Output the [x, y] coordinate of the center of the cell containing the given text.  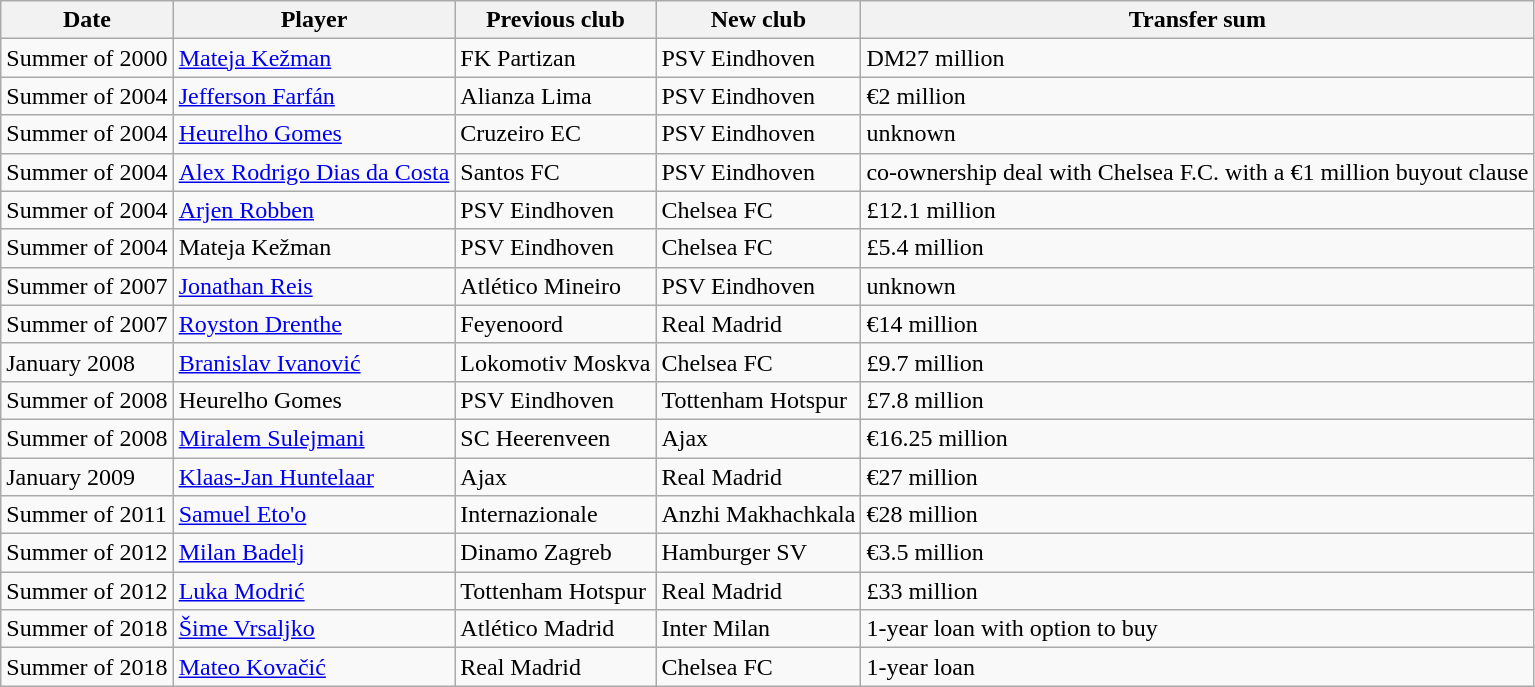
Alianza Lima [556, 96]
Milan Badelj [314, 553]
Mateo Kovačić [314, 667]
New club [758, 20]
£7.8 million [1198, 400]
Santos FC [556, 172]
Alex Rodrigo Dias da Costa [314, 172]
Inter Milan [758, 629]
Šime Vrsaljko [314, 629]
January 2009 [87, 477]
Player [314, 20]
January 2008 [87, 362]
Samuel Eto'o [314, 515]
Internazionale [556, 515]
€3.5 million [1198, 553]
Royston Drenthe [314, 324]
€16.25 million [1198, 438]
1-year loan [1198, 667]
Cruzeiro EC [556, 134]
Dinamo Zagreb [556, 553]
1-year loan with option to buy [1198, 629]
€28 million [1198, 515]
Jefferson Farfán [314, 96]
£5.4 million [1198, 248]
Date [87, 20]
Lokomotiv Moskva [556, 362]
€14 million [1198, 324]
Anzhi Makhachkala [758, 515]
Arjen Robben [314, 210]
Atlético Madrid [556, 629]
€27 million [1198, 477]
Luka Modrić [314, 591]
SC Heerenveen [556, 438]
£33 million [1198, 591]
Feyenoord [556, 324]
Hamburger SV [758, 553]
Branislav Ivanović [314, 362]
Summer of 2011 [87, 515]
Klaas-Jan Huntelaar [314, 477]
£12.1 million [1198, 210]
Jonathan Reis [314, 286]
Transfer sum [1198, 20]
Miralem Sulejmani [314, 438]
DM27 million [1198, 58]
£9.7 million [1198, 362]
FK Partizan [556, 58]
Atlético Mineiro [556, 286]
co-ownership deal with Chelsea F.C. with a €1 million buyout clause [1198, 172]
Previous club [556, 20]
€2 million [1198, 96]
Summer of 2000 [87, 58]
